From the cell containing the given text, extract its center point as (X, Y) coordinate. 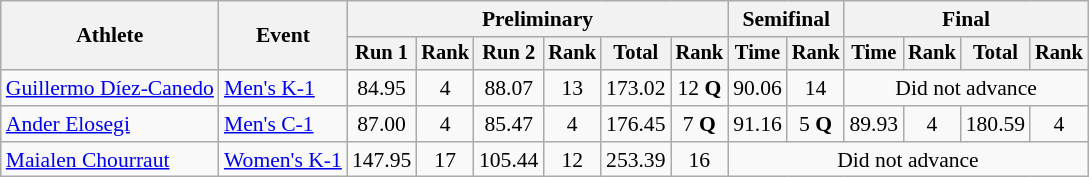
176.45 (636, 124)
Final (966, 19)
Men's K-1 (283, 88)
Men's C-1 (283, 124)
87.00 (382, 124)
90.06 (758, 88)
Did not advance (966, 88)
14 (816, 88)
Run 2 (508, 54)
88.07 (508, 88)
180.59 (996, 124)
89.93 (874, 124)
13 (572, 88)
Semifinal (786, 19)
Run 1 (382, 54)
12 Q (700, 88)
Athlete (110, 36)
Event (283, 36)
Ander Elosegi (110, 124)
7 Q (700, 124)
5 Q (816, 124)
84.95 (382, 88)
Preliminary (538, 19)
173.02 (636, 88)
Guillermo Díez-Canedo (110, 88)
91.16 (758, 124)
85.47 (508, 124)
